Extract the (X, Y) coordinate from the center of the cell holding the provided text.  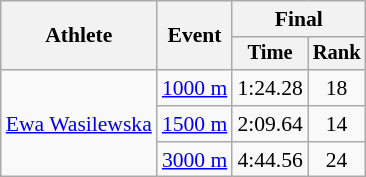
Rank (337, 54)
Event (194, 36)
Time (270, 54)
18 (337, 88)
2:09.64 (270, 124)
1:24.28 (270, 88)
Athlete (79, 36)
1500 m (194, 124)
Ewa Wasilewska (79, 124)
14 (337, 124)
Final (298, 19)
1000 m (194, 88)
